Pinpoint the cell where the given text exists, returning its (X, Y) midpoint coordinate. 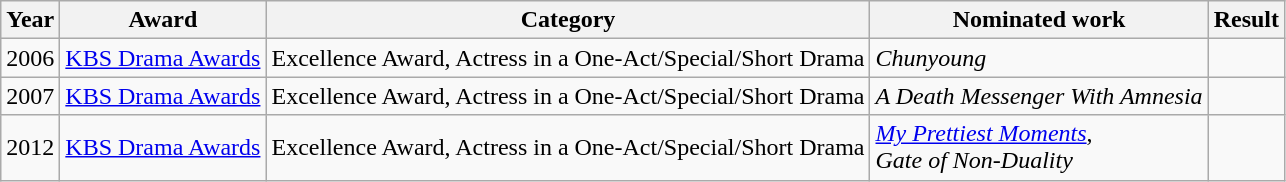
A Death Messenger With Amnesia (1039, 96)
2007 (30, 96)
Nominated work (1039, 20)
Award (163, 20)
Result (1246, 20)
Chunyoung (1039, 58)
My Prettiest Moments, Gate of Non-Duality (1039, 148)
2006 (30, 58)
Category (568, 20)
2012 (30, 148)
Year (30, 20)
